Detect which cell encompasses the target text, then output its (X, Y) center coordinate. 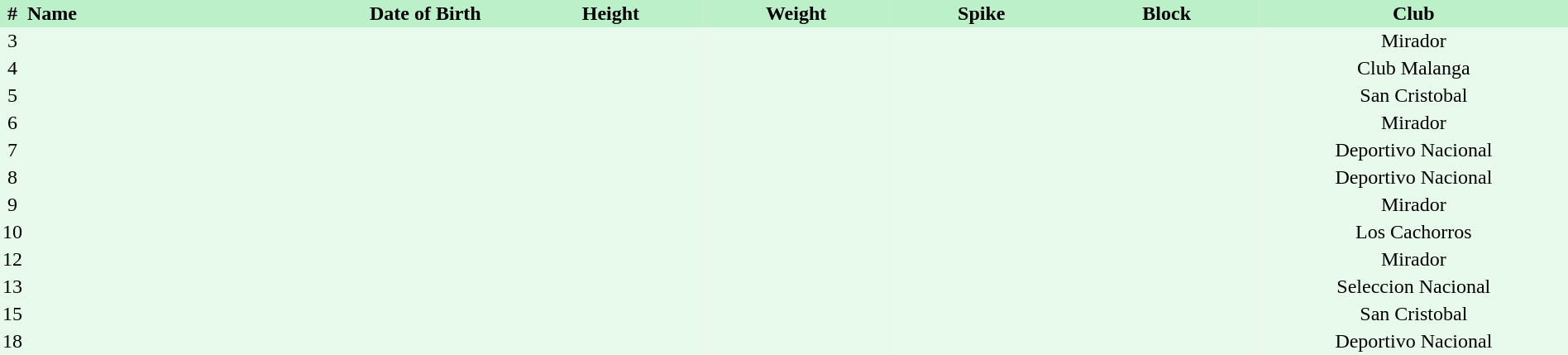
7 (12, 151)
Date of Birth (425, 13)
Name (179, 13)
3 (12, 41)
10 (12, 232)
15 (12, 314)
9 (12, 205)
12 (12, 260)
Spike (982, 13)
5 (12, 96)
Club Malanga (1414, 68)
Club (1414, 13)
Block (1167, 13)
6 (12, 122)
Height (610, 13)
Los Cachorros (1414, 232)
# (12, 13)
Seleccion Nacional (1414, 286)
18 (12, 341)
8 (12, 177)
4 (12, 68)
13 (12, 286)
Weight (796, 13)
